From the cell containing the given text, extract its center point as [X, Y] coordinate. 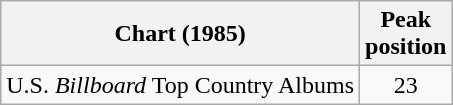
23 [406, 85]
Chart (1985) [180, 34]
Peakposition [406, 34]
U.S. Billboard Top Country Albums [180, 85]
